Determine the (x, y) coordinate at the center of the cell enclosing the given text.  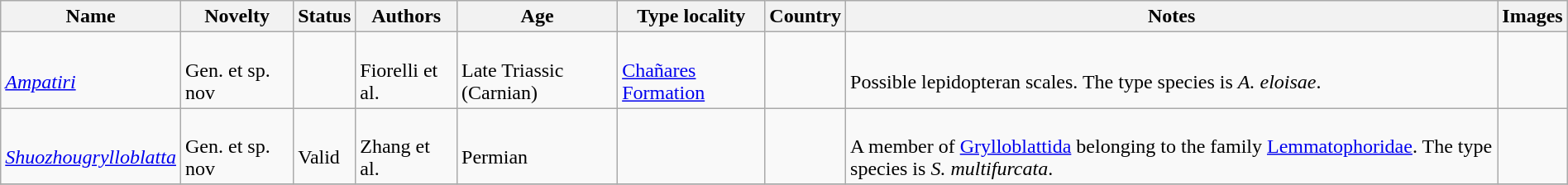
Permian (538, 146)
Notes (1172, 17)
Novelty (237, 17)
Fiorelli et al. (407, 70)
Ampatiri (91, 70)
Valid (324, 146)
Status (324, 17)
A member of Grylloblattida belonging to the family Lemmatophoridae. The type species is S. multifurcata. (1172, 146)
Zhang et al. (407, 146)
Chañares Formation (691, 70)
Age (538, 17)
Authors (407, 17)
Possible lepidopteran scales. The type species is A. eloisae. (1172, 70)
Country (806, 17)
Images (1532, 17)
Late Triassic (Carnian) (538, 70)
Shuozhougrylloblatta (91, 146)
Name (91, 17)
Type locality (691, 17)
